Pinpoint the cell where the given text exists, returning its [x, y] midpoint coordinate. 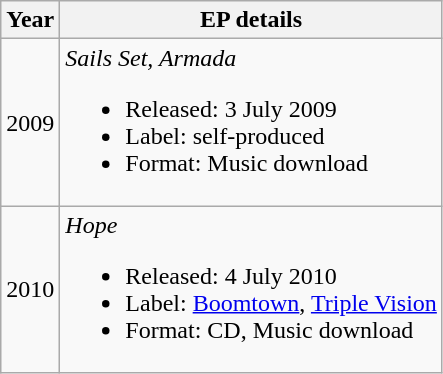
2009 [30, 122]
2010 [30, 290]
EP details [252, 20]
Year [30, 20]
Sails Set, ArmadaReleased: 3 July 2009Label: self-producedFormat: Music download [252, 122]
HopeReleased: 4 July 2010Label: Boomtown, Triple VisionFormat: CD, Music download [252, 290]
